Extract the [x, y] coordinate from the center of the cell holding the provided text.  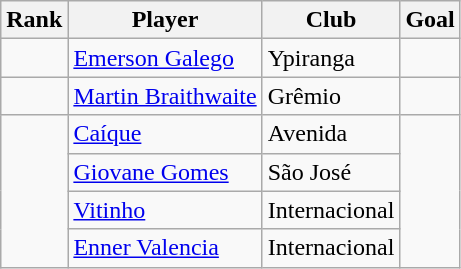
Emerson Galego [165, 58]
Club [331, 20]
Player [165, 20]
Giovane Gomes [165, 172]
Martin Braithwaite [165, 96]
Goal [430, 20]
Vitinho [165, 210]
Grêmio [331, 96]
Enner Valencia [165, 248]
São José [331, 172]
Caíque [165, 134]
Avenida [331, 134]
Ypiranga [331, 58]
Rank [34, 20]
